From the cell containing the given text, extract its center point as (X, Y) coordinate. 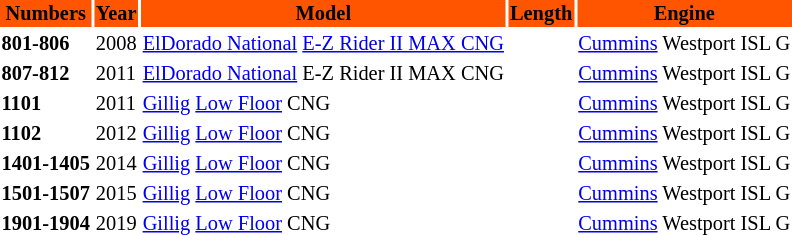
Engine (684, 14)
1101 (46, 104)
Numbers (46, 14)
2014 (116, 164)
1102 (46, 134)
801-806 (46, 44)
2015 (116, 194)
Length (540, 14)
2012 (116, 134)
Model (323, 14)
Year (116, 14)
2008 (116, 44)
807-812 (46, 74)
1401-1405 (46, 164)
1501-1507 (46, 194)
